Find where the given text appears and provide that cell's center as [X, Y] coordinate. 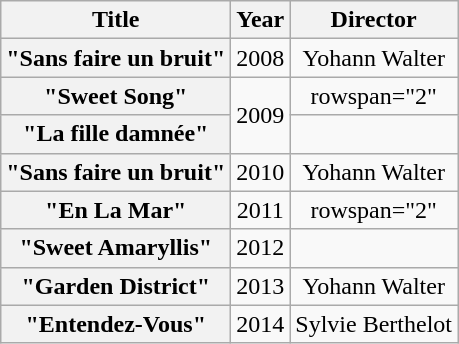
"En La Mar" [116, 210]
2008 [260, 58]
2013 [260, 286]
Sylvie Berthelot [374, 324]
"Sweet Song" [116, 96]
Title [116, 20]
2010 [260, 172]
2009 [260, 115]
"Entendez-Vous" [116, 324]
"Garden District" [116, 286]
2014 [260, 324]
Director [374, 20]
2011 [260, 210]
"La fille damnée" [116, 134]
"Sweet Amaryllis" [116, 248]
Year [260, 20]
2012 [260, 248]
